Capture the cell that displays the provided text and extract its [X, Y] central coordinate. 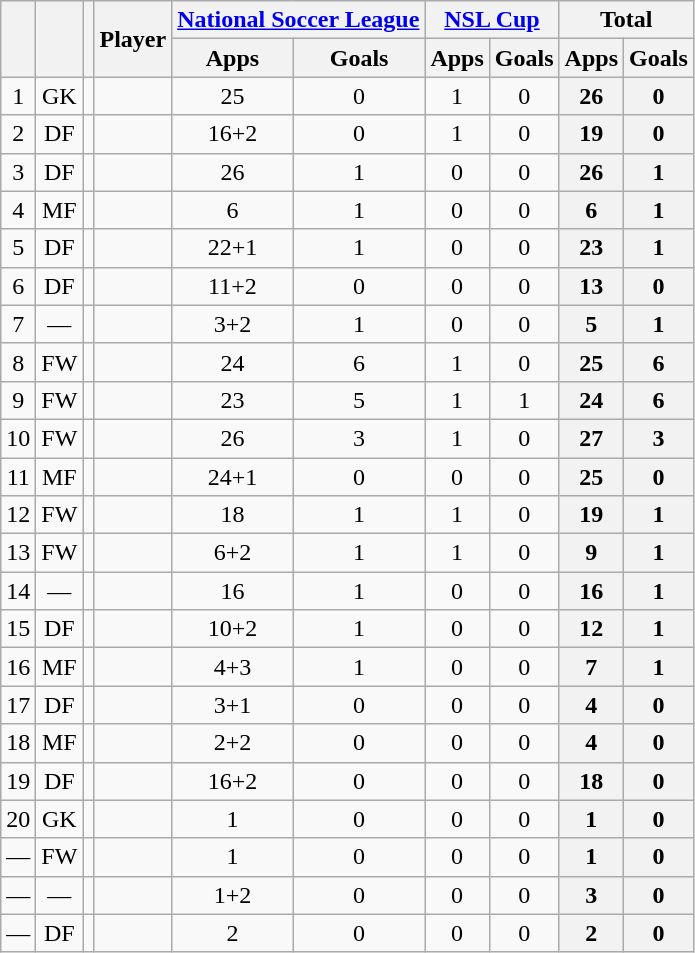
2+2 [233, 743]
15 [18, 629]
20 [18, 819]
10+2 [233, 629]
11 [18, 477]
8 [18, 362]
3+2 [233, 324]
22+1 [233, 248]
Total [626, 20]
Player [133, 39]
National Soccer League [298, 20]
4+3 [233, 667]
24+1 [233, 477]
10 [18, 438]
17 [18, 705]
14 [18, 591]
11+2 [233, 286]
1+2 [233, 895]
6+2 [233, 553]
NSL Cup [492, 20]
27 [591, 438]
3+1 [233, 705]
